Provide the (X, Y) coordinate of the cell's center where the given text is located.  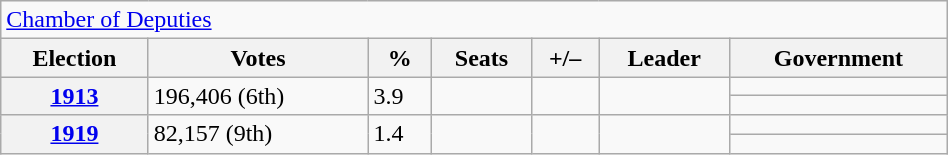
Leader (664, 58)
Votes (258, 58)
1919 (74, 134)
196,406 (6th) (258, 96)
Seats (482, 58)
1.4 (400, 134)
Chamber of Deputies (474, 20)
3.9 (400, 96)
% (400, 58)
Election (74, 58)
Government (839, 58)
+/– (564, 58)
1913 (74, 96)
82,157 (9th) (258, 134)
